Pinpoint the cell where the given text exists, returning its (X, Y) midpoint coordinate. 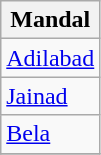
Bela (50, 134)
Mandal (50, 20)
Jainad (50, 96)
Adilabad (50, 58)
